Provide the [x, y] coordinate of the cell's center where the given text is located.  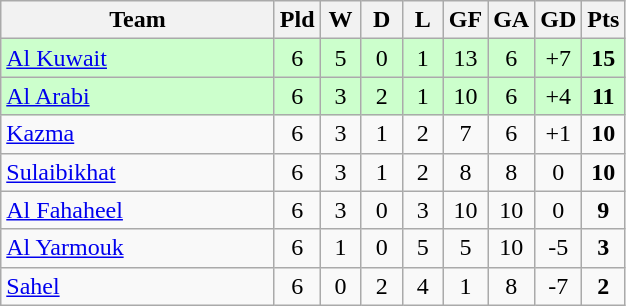
L [422, 20]
7 [465, 134]
Al Fahaheel [138, 210]
W [340, 20]
+4 [558, 96]
11 [604, 96]
+1 [558, 134]
GF [465, 20]
GD [558, 20]
Al Arabi [138, 96]
Team [138, 20]
13 [465, 58]
Al Kuwait [138, 58]
9 [604, 210]
GA [512, 20]
D [382, 20]
-5 [558, 248]
Pts [604, 20]
-7 [558, 286]
4 [422, 286]
Al Yarmouk [138, 248]
Sahel [138, 286]
15 [604, 58]
Pld [297, 20]
Kazma [138, 134]
Sulaibikhat [138, 172]
+7 [558, 58]
